Capture the cell that displays the provided text and extract its (X, Y) central coordinate. 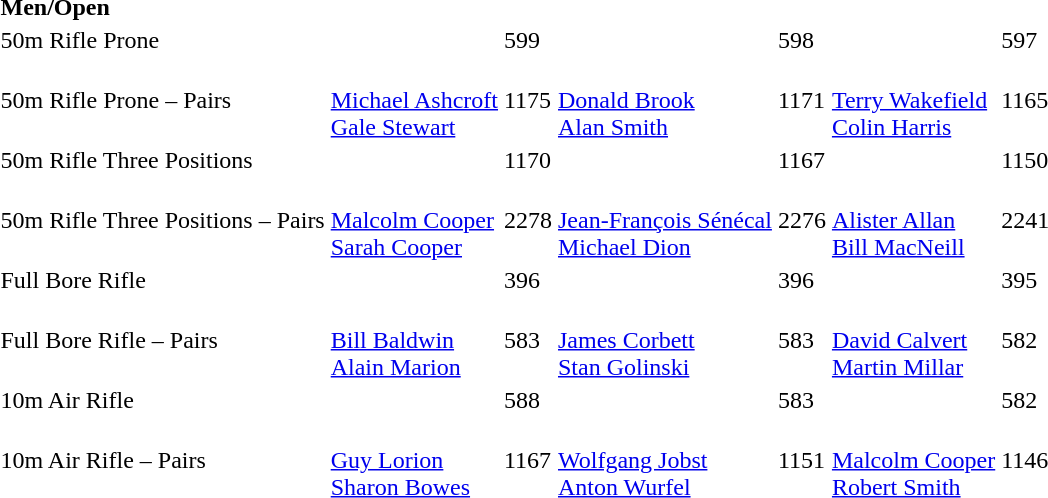
Alister AllanBill MacNeill (913, 220)
1167 (802, 160)
599 (528, 40)
James CorbettStan Golinski (666, 340)
598 (802, 40)
Terry WakefieldColin Harris (913, 100)
Malcolm CooperSarah Cooper (414, 220)
2278 (528, 220)
Donald BrookAlan Smith (666, 100)
Michael AshcroftGale Stewart (414, 100)
1170 (528, 160)
2276 (802, 220)
Jean-François SénécalMichael Dion (666, 220)
588 (528, 400)
David CalvertMartin Millar (913, 340)
Bill BaldwinAlain Marion (414, 340)
1175 (528, 100)
1171 (802, 100)
